Return [x, y] of the center of cell containing provided text 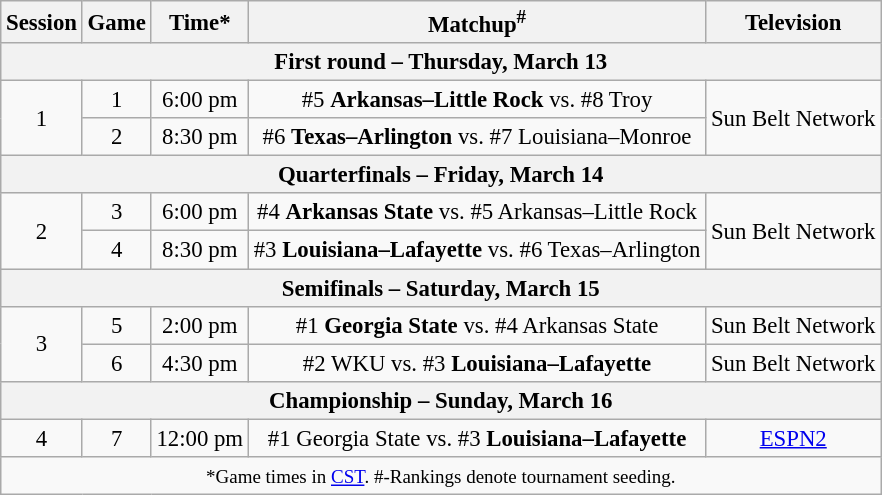
Television [794, 22]
12:00 pm [200, 438]
#1 Georgia State vs. #4 Arkansas State [476, 325]
6 [116, 363]
2:00 pm [200, 325]
#3 Louisiana–Lafayette vs. #6 Texas–Arlington [476, 250]
Session [42, 22]
#5 Arkansas–Little Rock vs. #8 Troy [476, 100]
5 [116, 325]
#6 Texas–Arlington vs. #7 Louisiana–Monroe [476, 137]
*Game times in CST. #-Rankings denote tournament seeding. [441, 476]
Semifinals – Saturday, March 15 [441, 288]
Time* [200, 22]
Quarterfinals – Friday, March 14 [441, 175]
ESPN2 [794, 438]
#4 Arkansas State vs. #5 Arkansas–Little Rock [476, 213]
Championship – Sunday, March 16 [441, 400]
#1 Georgia State vs. #3 Louisiana–Lafayette [476, 438]
Game [116, 22]
4:30 pm [200, 363]
Matchup# [476, 22]
#2 WKU vs. #3 Louisiana–Lafayette [476, 363]
First round – Thursday, March 13 [441, 62]
7 [116, 438]
